For the text-containing cell, return its midpoint in (X, Y) coordinate format. 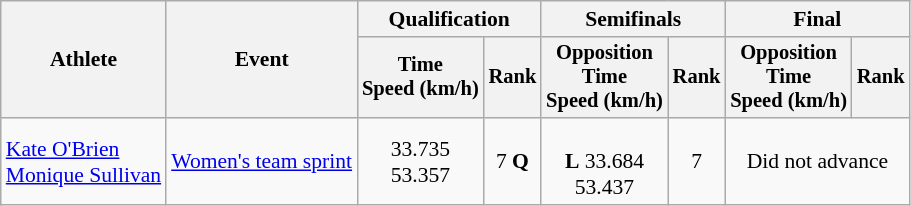
Semifinals (633, 19)
Athlete (84, 60)
Kate O'BrienMonique Sullivan (84, 162)
Did not advance (817, 162)
Women's team sprint (262, 162)
7 Q (513, 162)
33.73553.357 (420, 162)
L 33.68453.437 (604, 162)
Event (262, 60)
7 (697, 162)
Final (817, 19)
TimeSpeed (km/h) (420, 78)
Qualification (449, 19)
